Return (X, Y) of the center of cell containing provided text 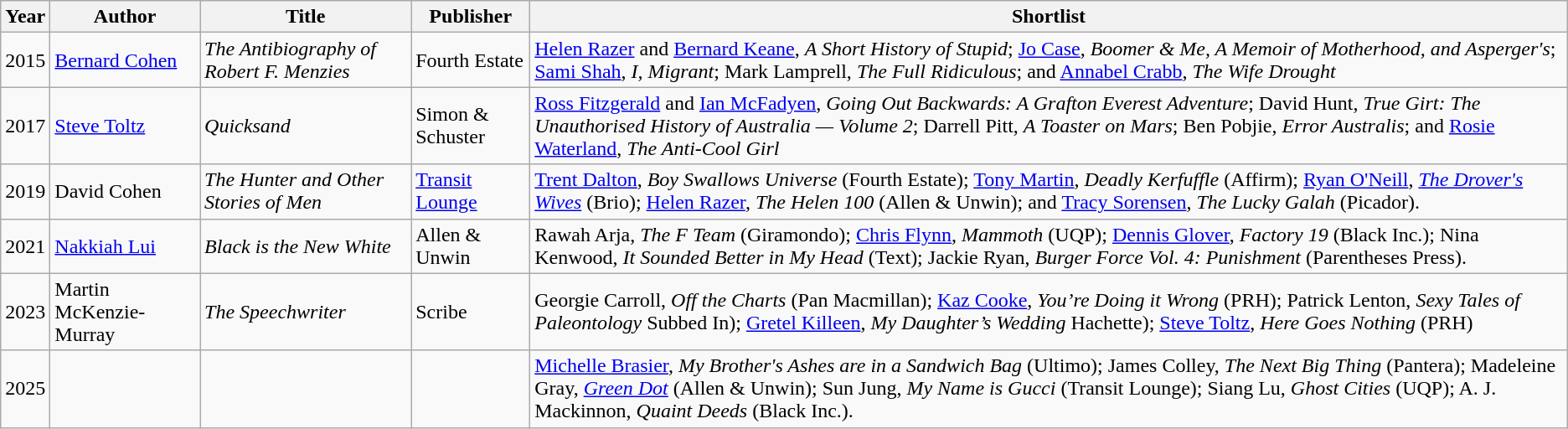
Quicksand (306, 126)
Transit Lounge (471, 191)
Publisher (471, 17)
Steve Toltz (126, 126)
Year (25, 17)
2025 (25, 389)
David Cohen (126, 191)
Scribe (471, 312)
Black is the New White (306, 246)
The Speechwriter (306, 312)
Fourth Estate (471, 60)
Simon & Schuster (471, 126)
Allen & Unwin (471, 246)
Shortlist (1049, 17)
2017 (25, 126)
The Hunter and Other Stories of Men (306, 191)
Nakkiah Lui (126, 246)
Martin McKenzie-Murray (126, 312)
2021 (25, 246)
Title (306, 17)
Bernard Cohen (126, 60)
2019 (25, 191)
The Antibiography of Robert F. Menzies (306, 60)
2023 (25, 312)
Author (126, 17)
2015 (25, 60)
